Capture the cell that displays the provided text and extract its (x, y) central coordinate. 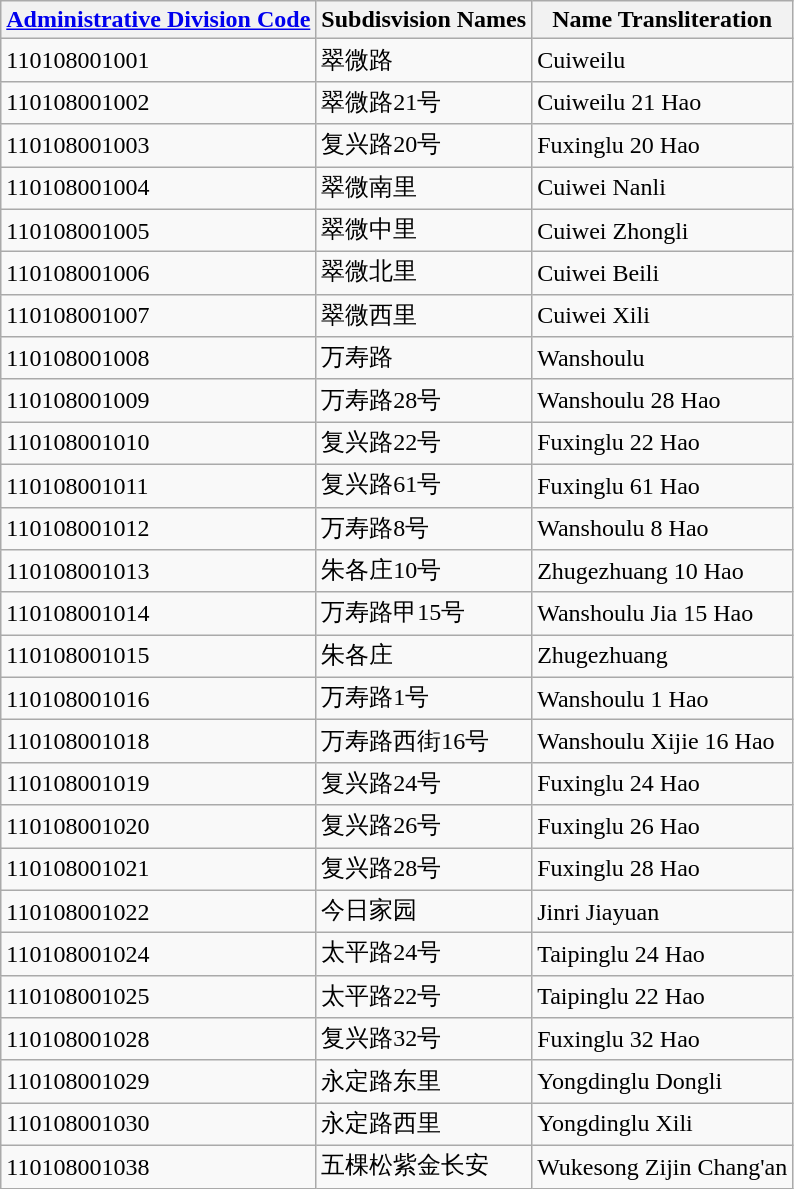
Fuxinglu 32 Hao (662, 1040)
110108001029 (158, 1082)
110108001014 (158, 614)
110108001015 (158, 656)
110108001021 (158, 870)
复兴路24号 (424, 784)
复兴路32号 (424, 1040)
Zhugezhuang 10 Hao (662, 572)
110108001022 (158, 912)
复兴路22号 (424, 444)
Cuiwei Zhongli (662, 230)
110108001004 (158, 188)
Wanshoulu Jia 15 Hao (662, 614)
Wanshoulu 8 Hao (662, 528)
Cuiwei Xili (662, 316)
朱各庄10号 (424, 572)
太平路22号 (424, 996)
110108001011 (158, 486)
Fuxinglu 24 Hao (662, 784)
翠微中里 (424, 230)
Fuxinglu 61 Hao (662, 486)
复兴路61号 (424, 486)
复兴路26号 (424, 826)
110108001038 (158, 1166)
Wanshoulu Xijie 16 Hao (662, 742)
Fuxinglu 28 Hao (662, 870)
110108001020 (158, 826)
翠微西里 (424, 316)
110108001016 (158, 698)
Taipinglu 24 Hao (662, 954)
110108001019 (158, 784)
万寿路西街16号 (424, 742)
复兴路28号 (424, 870)
Yongdinglu Dongli (662, 1082)
太平路24号 (424, 954)
110108001007 (158, 316)
五棵松紫金长安 (424, 1166)
110108001008 (158, 358)
Fuxinglu 26 Hao (662, 826)
Wanshoulu 28 Hao (662, 400)
万寿路甲15号 (424, 614)
Cuiweilu 21 Hao (662, 102)
Zhugezhuang (662, 656)
今日家园 (424, 912)
万寿路8号 (424, 528)
110108001024 (158, 954)
Fuxinglu 20 Hao (662, 146)
Taipinglu 22 Hao (662, 996)
110108001005 (158, 230)
Fuxinglu 22 Hao (662, 444)
110108001013 (158, 572)
Cuiwei Beili (662, 274)
万寿路28号 (424, 400)
110108001010 (158, 444)
110108001025 (158, 996)
110108001030 (158, 1124)
万寿路1号 (424, 698)
翠微南里 (424, 188)
110108001009 (158, 400)
Cuiwei Nanli (662, 188)
Yongdinglu Xili (662, 1124)
Wukesong Zijin Chang'an (662, 1166)
Name Transliteration (662, 20)
110108001001 (158, 60)
110108001018 (158, 742)
翠微北里 (424, 274)
永定路西里 (424, 1124)
Administrative Division Code (158, 20)
Cuiweilu (662, 60)
翠微路21号 (424, 102)
110108001002 (158, 102)
翠微路 (424, 60)
110108001003 (158, 146)
永定路东里 (424, 1082)
复兴路20号 (424, 146)
Wanshoulu 1 Hao (662, 698)
110108001028 (158, 1040)
万寿路 (424, 358)
Subdisvision Names (424, 20)
Wanshoulu (662, 358)
110108001012 (158, 528)
朱各庄 (424, 656)
Jinri Jiayuan (662, 912)
110108001006 (158, 274)
